For the text-containing cell, return its midpoint in [X, Y] coordinate format. 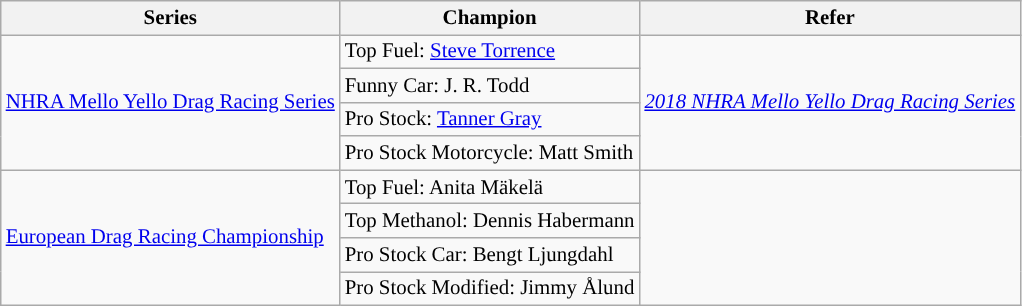
Pro Stock Modified: Jimmy Ålund [490, 288]
Top Methanol: Dennis Habermann [490, 221]
Pro Stock Car: Bengt Ljungdahl [490, 255]
Funny Car: J. R. Todd [490, 85]
Top Fuel: Anita Mäkelä [490, 187]
Refer [830, 18]
European Drag Racing Championship [170, 238]
Series [170, 18]
NHRA Mello Yello Drag Racing Series [170, 102]
Champion [490, 18]
Top Fuel: Steve Torrence [490, 51]
Pro Stock: Tanner Gray [490, 119]
2018 NHRA Mello Yello Drag Racing Series [830, 102]
Pro Stock Motorcycle: Matt Smith [490, 153]
